Find where the given text appears and provide that cell's center as (X, Y) coordinate. 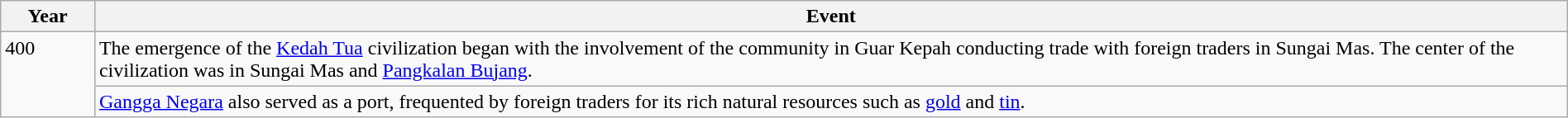
Event (830, 17)
400 (48, 74)
Gangga Negara also served as a port, frequented by foreign traders for its rich natural resources such as gold and tin. (830, 101)
Year (48, 17)
